From the cell containing the given text, extract its center point as (x, y) coordinate. 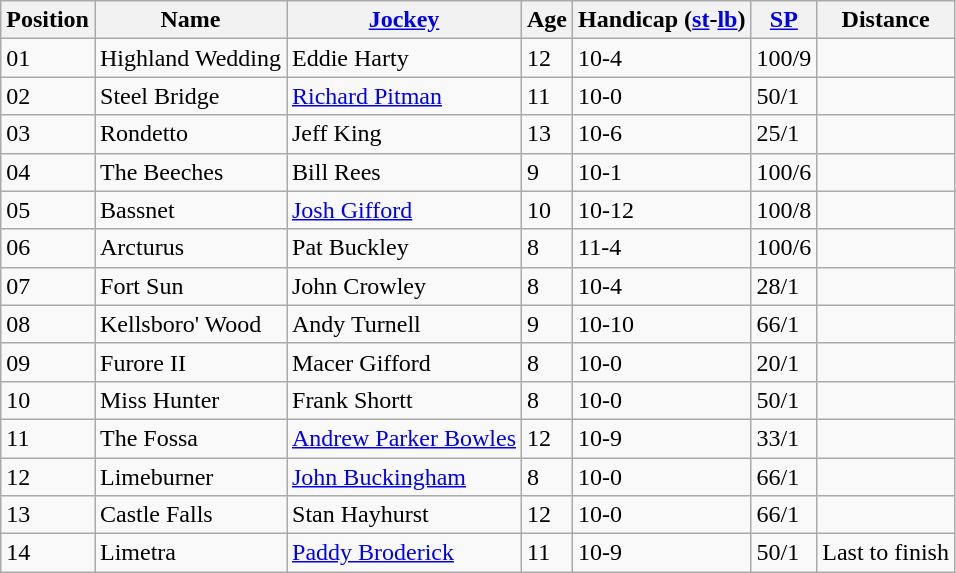
02 (48, 96)
Josh Gifford (404, 210)
Limetra (190, 553)
Castle Falls (190, 515)
Jockey (404, 20)
Stan Hayhurst (404, 515)
Rondetto (190, 134)
14 (48, 553)
04 (48, 172)
John Buckingham (404, 477)
John Crowley (404, 286)
08 (48, 324)
Handicap (st-lb) (662, 20)
Kellsboro' Wood (190, 324)
Frank Shortt (404, 400)
20/1 (784, 362)
Arcturus (190, 248)
Macer Gifford (404, 362)
Distance (886, 20)
25/1 (784, 134)
100/9 (784, 58)
Miss Hunter (190, 400)
The Beeches (190, 172)
10-6 (662, 134)
09 (48, 362)
10-12 (662, 210)
Richard Pitman (404, 96)
Fort Sun (190, 286)
Steel Bridge (190, 96)
Bill Rees (404, 172)
Paddy Broderick (404, 553)
10-10 (662, 324)
100/8 (784, 210)
Pat Buckley (404, 248)
Jeff King (404, 134)
Highland Wedding (190, 58)
Limeburner (190, 477)
Eddie Harty (404, 58)
Position (48, 20)
Age (548, 20)
Andy Turnell (404, 324)
03 (48, 134)
11-4 (662, 248)
Andrew Parker Bowles (404, 438)
05 (48, 210)
Name (190, 20)
The Fossa (190, 438)
01 (48, 58)
28/1 (784, 286)
33/1 (784, 438)
10-1 (662, 172)
07 (48, 286)
SP (784, 20)
Bassnet (190, 210)
Furore II (190, 362)
06 (48, 248)
Last to finish (886, 553)
